Detect which cell encompasses the target text, then output its [x, y] center coordinate. 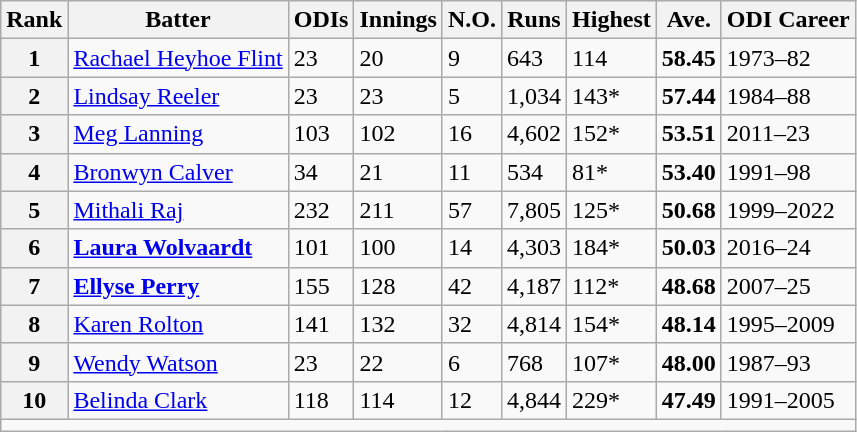
102 [398, 134]
141 [321, 324]
Rachael Heyhoe Flint [178, 58]
Highest [612, 20]
107* [612, 362]
118 [321, 400]
11 [472, 172]
Batter [178, 20]
42 [472, 286]
Karen Rolton [178, 324]
101 [321, 248]
1973–82 [788, 58]
57.44 [688, 96]
8 [34, 324]
4 [34, 172]
ODI Career [788, 20]
Lindsay Reeler [178, 96]
1991–2005 [788, 400]
Laura Wolvaardt [178, 248]
4,303 [534, 248]
16 [472, 134]
534 [534, 172]
1 [34, 58]
N.O. [472, 20]
47.49 [688, 400]
50.68 [688, 210]
81* [612, 172]
32 [472, 324]
1,034 [534, 96]
643 [534, 58]
2011–23 [788, 134]
152* [612, 134]
2 [34, 96]
143* [612, 96]
154* [612, 324]
Rank [34, 20]
58.45 [688, 58]
Bronwyn Calver [178, 172]
Ave. [688, 20]
100 [398, 248]
184* [612, 248]
4,814 [534, 324]
Belinda Clark [178, 400]
7 [34, 286]
20 [398, 58]
48.00 [688, 362]
1984–88 [788, 96]
232 [321, 210]
2007–25 [788, 286]
Meg Lanning [178, 134]
7,805 [534, 210]
Mithali Raj [178, 210]
211 [398, 210]
4,844 [534, 400]
ODIs [321, 20]
Runs [534, 20]
229* [612, 400]
1987–93 [788, 362]
768 [534, 362]
50.03 [688, 248]
21 [398, 172]
112* [612, 286]
125* [612, 210]
4,602 [534, 134]
Ellyse Perry [178, 286]
34 [321, 172]
1999–2022 [788, 210]
14 [472, 248]
48.68 [688, 286]
128 [398, 286]
3 [34, 134]
57 [472, 210]
53.40 [688, 172]
155 [321, 286]
4,187 [534, 286]
12 [472, 400]
48.14 [688, 324]
22 [398, 362]
Innings [398, 20]
Wendy Watson [178, 362]
10 [34, 400]
1991–98 [788, 172]
53.51 [688, 134]
2016–24 [788, 248]
1995–2009 [788, 324]
132 [398, 324]
103 [321, 134]
